Capture the cell that displays the provided text and extract its [x, y] central coordinate. 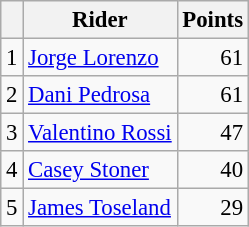
1 [12, 58]
Points [212, 20]
5 [12, 208]
2 [12, 95]
29 [212, 208]
Valentino Rossi [100, 133]
4 [12, 170]
Dani Pedrosa [100, 95]
40 [212, 170]
James Toseland [100, 208]
47 [212, 133]
Casey Stoner [100, 170]
Rider [100, 20]
3 [12, 133]
Jorge Lorenzo [100, 58]
